From the cell containing the given text, extract its center point as [X, Y] coordinate. 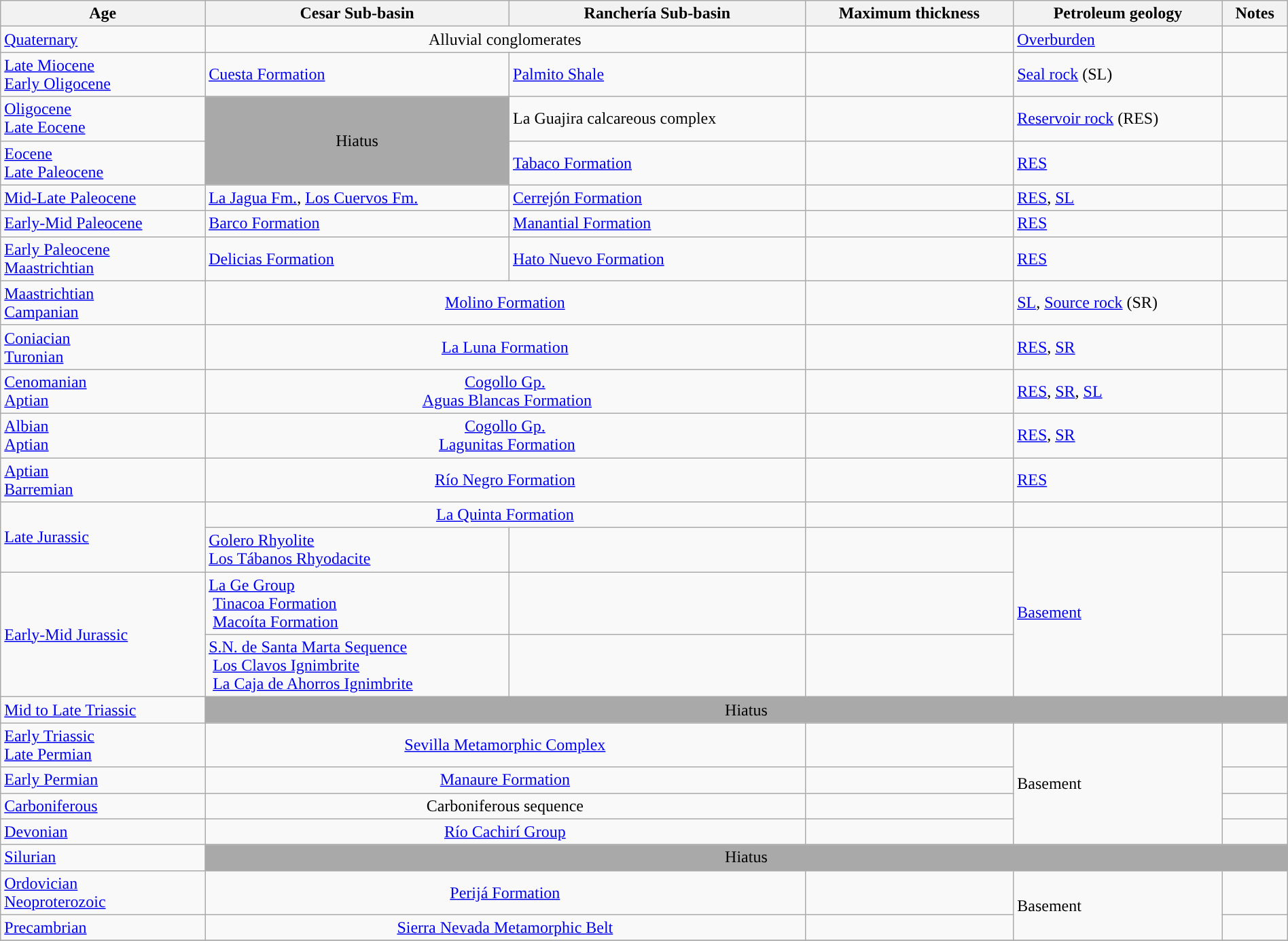
Palmito Shale [658, 75]
Carboniferous [103, 806]
Maximum thickness [909, 14]
Cerrejón Formation [658, 198]
Mid-Late Paleocene [103, 198]
Cuesta Formation [357, 75]
Seal rock (SL) [1118, 75]
Petroleum geology [1118, 14]
AptianBarremian [103, 480]
Río Cachirí Group [505, 832]
La Quinta Formation [505, 515]
Early PaleoceneMaastrichtian [103, 258]
EoceneLate Paleocene [103, 163]
La Luna Formation [505, 347]
Devonian [103, 832]
Alluvial conglomerates [505, 39]
La Ge Group Tinacoa Formation Macoíta Formation [357, 603]
Early-Mid Paleocene [103, 224]
Cogollo Gp. Aguas Blancas Formation [505, 391]
S.N. de Santa Marta Sequence Los Clavos Ignimbrite La Caja de Ahorros Ignimbrite [357, 666]
Age [103, 14]
Tabaco Formation [658, 163]
Mid to Late Triassic [103, 710]
Early TriassicLate Permian [103, 745]
Precambrian [103, 927]
Manaure Formation [505, 780]
Ranchería Sub-basin [658, 14]
CenomanianAptian [103, 391]
RES, SR, SL [1118, 391]
La Jagua Fm., Los Cuervos Fm. [357, 198]
OrdovicianNeoproterozoic [103, 893]
Late MioceneEarly Oligocene [103, 75]
Quaternary [103, 39]
Golero RhyoliteLos Tábanos Rhyodacite [357, 550]
Silurian [103, 857]
Carboniferous sequence [505, 806]
Hato Nuevo Formation [658, 258]
AlbianAptian [103, 435]
Río Negro Formation [505, 480]
Cogollo Gp. Lagunitas Formation [505, 435]
Reservoir rock (RES) [1118, 118]
Overburden [1118, 39]
Sierra Nevada Metamorphic Belt [505, 927]
MaastrichtianCampanian [103, 303]
Perijá Formation [505, 893]
RES, SL [1118, 198]
Manantial Formation [658, 224]
La Guajira calcareous complex [658, 118]
Cesar Sub-basin [357, 14]
ConiacianTuronian [103, 347]
Molino Formation [505, 303]
SL, Source rock (SR) [1118, 303]
Early-Mid Jurassic [103, 635]
Delicias Formation [357, 258]
Notes [1255, 14]
Late Jurassic [103, 537]
OligoceneLate Eocene [103, 118]
Barco Formation [357, 224]
Sevilla Metamorphic Complex [505, 745]
Early Permian [103, 780]
